Return the [X, Y] coordinate for the center point of the cell that contains the specified text.  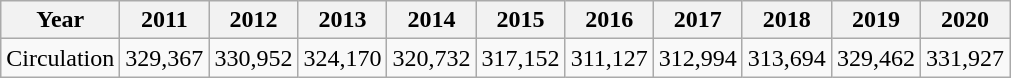
329,367 [164, 58]
2016 [609, 20]
317,152 [520, 58]
320,732 [432, 58]
2015 [520, 20]
311,127 [609, 58]
2014 [432, 20]
330,952 [254, 58]
324,170 [342, 58]
2017 [698, 20]
Circulation [60, 58]
2013 [342, 20]
312,994 [698, 58]
2018 [786, 20]
2020 [964, 20]
2019 [876, 20]
329,462 [876, 58]
331,927 [964, 58]
313,694 [786, 58]
Year [60, 20]
2012 [254, 20]
2011 [164, 20]
